Scan for the cell matching the given text and deliver its (X, Y) coordinate at center. 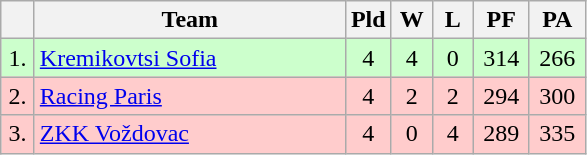
1. (18, 58)
294 (501, 96)
2. (18, 96)
266 (557, 58)
Kremikovtsi Sofia (190, 58)
Team (190, 20)
335 (557, 134)
314 (501, 58)
W (412, 20)
ZKK Voždovac (190, 134)
Pld (368, 20)
PA (557, 20)
L (452, 20)
Racing Paris (190, 96)
3. (18, 134)
300 (557, 96)
289 (501, 134)
PF (501, 20)
